Return [X, Y] of the center of cell containing provided text 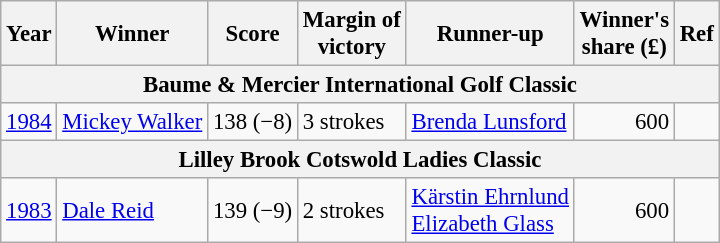
Dale Reid [132, 210]
Winner'sshare (£) [624, 34]
1984 [29, 122]
Runner-up [490, 34]
2 strokes [352, 210]
138 (−8) [253, 122]
Score [253, 34]
Lilley Brook Cotswold Ladies Classic [360, 160]
Brenda Lunsford [490, 122]
Year [29, 34]
3 strokes [352, 122]
139 (−9) [253, 210]
Winner [132, 34]
1983 [29, 210]
Margin ofvictory [352, 34]
Mickey Walker [132, 122]
Ref [696, 34]
Baume & Mercier International Golf Classic [360, 85]
Kärstin Ehrnlund Elizabeth Glass [490, 210]
